Determine the [x, y] coordinate at the center of the cell enclosing the given text.  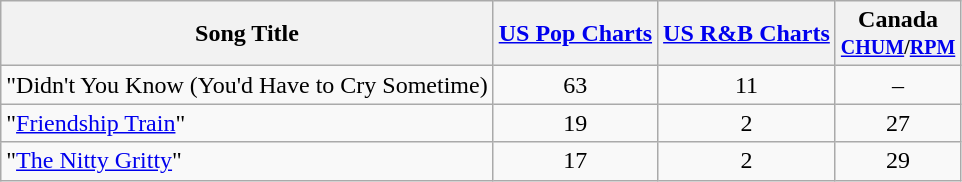
27 [898, 123]
"The Nitty Gritty" [247, 161]
63 [575, 85]
CanadaCHUM/RPM [898, 34]
US R&B Charts [747, 34]
17 [575, 161]
"Didn't You Know (You'd Have to Cry Sometime) [247, 85]
19 [575, 123]
Song Title [247, 34]
US Pop Charts [575, 34]
11 [747, 85]
"Friendship Train" [247, 123]
29 [898, 161]
– [898, 85]
